Capture the cell that displays the provided text and extract its (x, y) central coordinate. 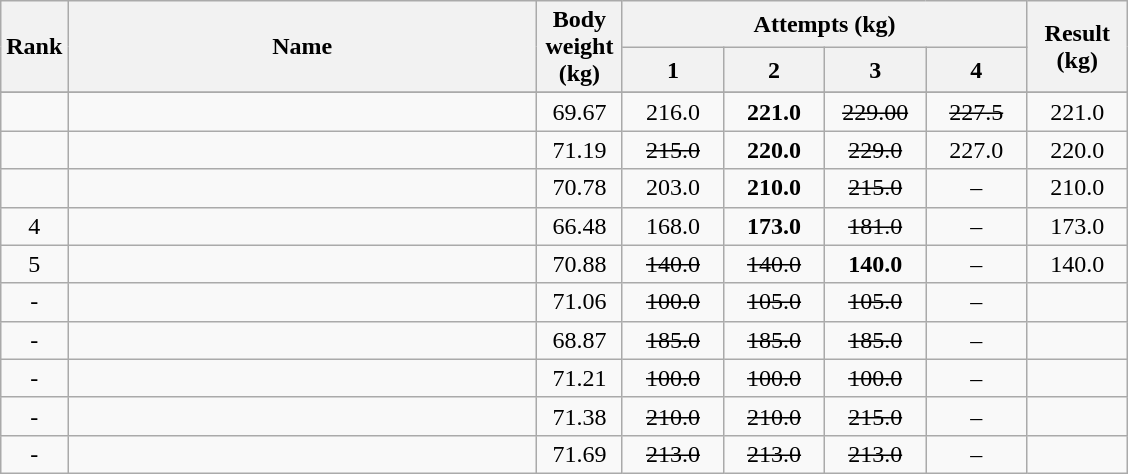
227.5 (976, 112)
229.0 (876, 150)
5 (34, 264)
168.0 (672, 226)
71.06 (579, 302)
Rank (34, 47)
71.69 (579, 454)
Name (302, 47)
203.0 (672, 188)
229.00 (876, 112)
181.0 (876, 226)
2 (774, 70)
Result (kg) (1078, 47)
70.78 (579, 188)
66.48 (579, 226)
70.88 (579, 264)
71.38 (579, 416)
69.67 (579, 112)
Body weight (kg) (579, 47)
68.87 (579, 340)
227.0 (976, 150)
71.21 (579, 378)
Attempts (kg) (824, 24)
71.19 (579, 150)
3 (876, 70)
1 (672, 70)
216.0 (672, 112)
